Capture the cell that displays the provided text and extract its (X, Y) central coordinate. 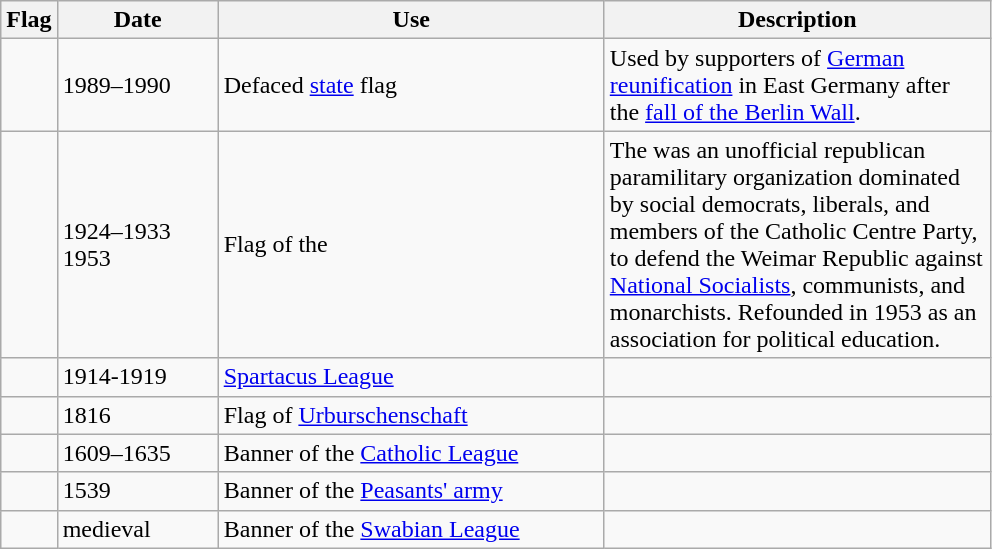
Date (138, 20)
Description (797, 20)
Flag (29, 20)
1924–19331953 (138, 244)
1539 (138, 491)
Used by supporters of German reunification in East Germany after the fall of the Berlin Wall. (797, 85)
Defaced state flag (411, 85)
1816 (138, 415)
Flag of the (411, 244)
1609–1635 (138, 453)
1989–1990 (138, 85)
Banner of the Catholic League (411, 453)
Banner of the Swabian League (411, 529)
Spartacus League (411, 377)
Flag of Urburschenschaft (411, 415)
1914-1919 (138, 377)
Use (411, 20)
Banner of the Peasants' army (411, 491)
medieval (138, 529)
